Return the (x, y) coordinate for the center point of the cell that contains the specified text.  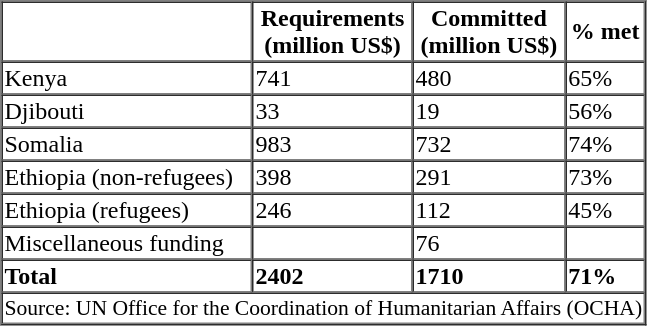
45% (605, 210)
291 (490, 176)
398 (333, 176)
19 (490, 110)
Ethiopia (non-refugees) (128, 176)
Total (128, 276)
Ethiopia (refugees) (128, 210)
% met (605, 32)
1710 (490, 276)
112 (490, 210)
732 (490, 144)
76 (490, 242)
Somalia (128, 144)
983 (333, 144)
741 (333, 78)
Requirements(million US$) (333, 32)
74% (605, 144)
480 (490, 78)
Miscellaneous funding (128, 242)
2402 (333, 276)
33 (333, 110)
246 (333, 210)
Committed(million US$) (490, 32)
65% (605, 78)
Source: UN Office for the Coordination of Humanitarian Affairs (OCHA) (324, 308)
73% (605, 176)
Djibouti (128, 110)
71% (605, 276)
56% (605, 110)
Kenya (128, 78)
